Provide the (X, Y) coordinate of the cell's center where the given text is located.  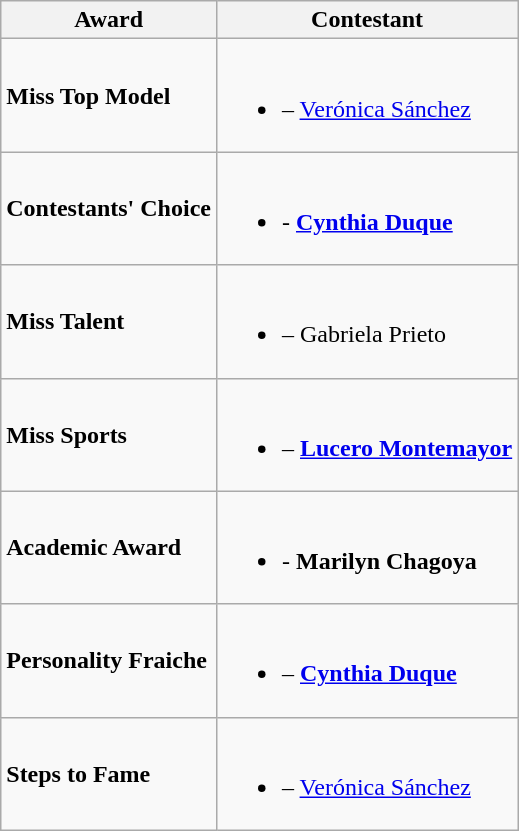
– Cynthia Duque (366, 660)
- Cynthia Duque (366, 208)
Miss Sports (109, 434)
Miss Talent (109, 322)
Contestants' Choice (109, 208)
Academic Award (109, 548)
Contestant (366, 20)
Award (109, 20)
– Lucero Montemayor (366, 434)
- Marilyn Chagoya (366, 548)
– Gabriela Prieto (366, 322)
Steps to Fame (109, 774)
Miss Top Model (109, 96)
Personality Fraiche (109, 660)
